Detect which cell encompasses the target text, then output its (x, y) center coordinate. 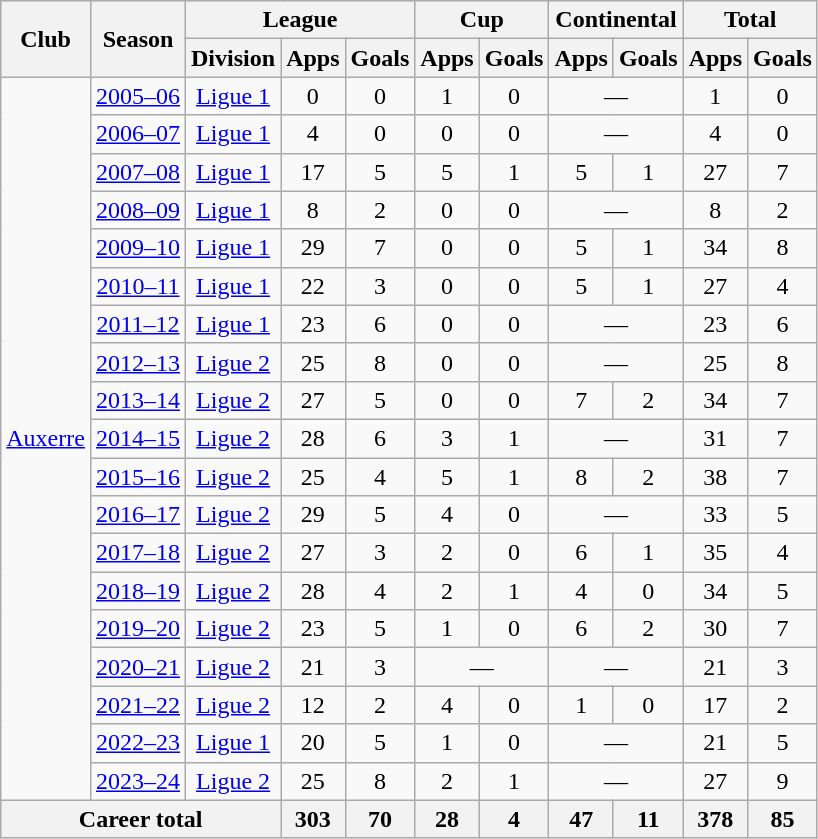
2011–12 (138, 324)
Total (750, 20)
2022–23 (138, 743)
2009–10 (138, 248)
2013–14 (138, 400)
Division (234, 58)
2016–17 (138, 515)
Cup (482, 20)
2008–09 (138, 210)
35 (715, 553)
2010–11 (138, 286)
38 (715, 477)
2006–07 (138, 134)
85 (783, 819)
Auxerre (46, 438)
30 (715, 629)
70 (380, 819)
33 (715, 515)
20 (313, 743)
2020–21 (138, 667)
12 (313, 705)
2021–22 (138, 705)
Club (46, 39)
11 (648, 819)
47 (581, 819)
2005–06 (138, 96)
2007–08 (138, 172)
Career total (141, 819)
9 (783, 781)
2019–20 (138, 629)
22 (313, 286)
Continental (616, 20)
Season (138, 39)
378 (715, 819)
303 (313, 819)
2012–13 (138, 362)
2014–15 (138, 438)
2023–24 (138, 781)
League (300, 20)
2018–19 (138, 591)
2015–16 (138, 477)
2017–18 (138, 553)
31 (715, 438)
